Detect which cell encompasses the target text, then output its [x, y] center coordinate. 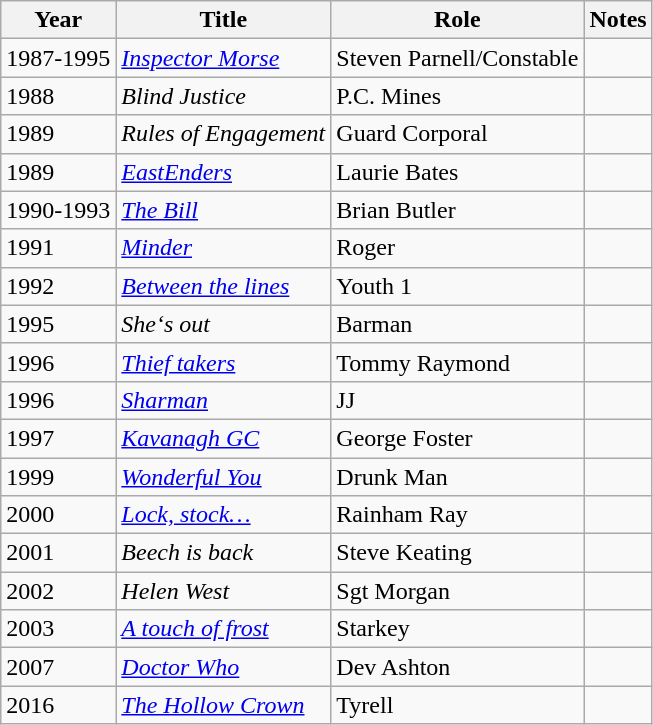
George Foster [458, 438]
Tyrell [458, 705]
2003 [58, 629]
Sharman [224, 400]
Inspector Morse [224, 58]
She‘s out [224, 324]
Steve Keating [458, 553]
Role [458, 20]
Tommy Raymond [458, 362]
Between the lines [224, 286]
JJ [458, 400]
Steven Parnell/Constable [458, 58]
EastEnders [224, 172]
Laurie Bates [458, 172]
A touch of frost [224, 629]
Barman [458, 324]
Sgt Morgan [458, 591]
Title [224, 20]
1995 [58, 324]
1988 [58, 96]
1992 [58, 286]
Brian Butler [458, 210]
The Hollow Crown [224, 705]
Minder [224, 248]
1991 [58, 248]
Helen West [224, 591]
Blind Justice [224, 96]
1990-1993 [58, 210]
Thief takers [224, 362]
Youth 1 [458, 286]
Wonderful You [224, 477]
2007 [58, 667]
2016 [58, 705]
2000 [58, 515]
Notes [618, 20]
Kavanagh GC [224, 438]
Rules of Engagement [224, 134]
1987-1995 [58, 58]
Doctor Who [224, 667]
1997 [58, 438]
Roger [458, 248]
The Bill [224, 210]
2001 [58, 553]
2002 [58, 591]
Starkey [458, 629]
Guard Corporal [458, 134]
Year [58, 20]
P.C. Mines [458, 96]
Drunk Man [458, 477]
1999 [58, 477]
Rainham Ray [458, 515]
Beech is back [224, 553]
Dev Ashton [458, 667]
Lock, stock… [224, 515]
